Detect which cell encompasses the target text, then output its [x, y] center coordinate. 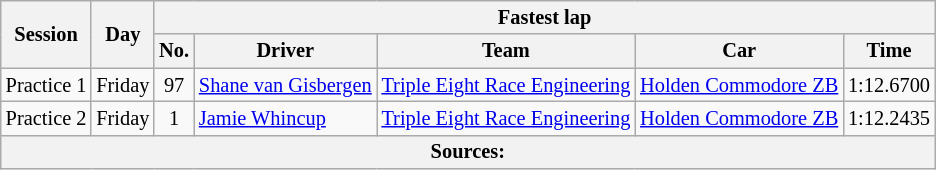
Day [122, 34]
Time [889, 51]
Jamie Whincup [286, 118]
No. [174, 51]
Sources: [468, 152]
97 [174, 85]
1:12.2435 [889, 118]
1 [174, 118]
Shane van Gisbergen [286, 85]
Practice 1 [46, 85]
1:12.6700 [889, 85]
Fastest lap [544, 17]
Driver [286, 51]
Car [739, 51]
Team [506, 51]
Session [46, 34]
Practice 2 [46, 118]
